Return (X, Y) of the center of cell containing provided text 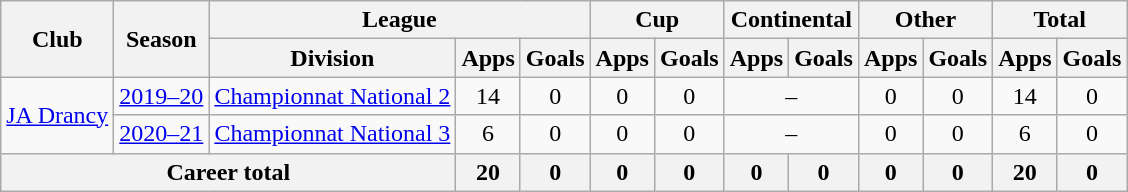
Career total (228, 172)
Cup (657, 20)
Continental (791, 20)
Club (58, 39)
2020–21 (162, 134)
League (400, 20)
Total (1060, 20)
JA Drancy (58, 115)
Season (162, 39)
Division (332, 58)
Championnat National 3 (332, 134)
Other (925, 20)
2019–20 (162, 96)
Championnat National 2 (332, 96)
